Capture the cell that displays the provided text and extract its (X, Y) central coordinate. 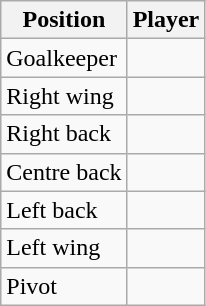
Right back (64, 134)
Pivot (64, 286)
Player (166, 20)
Position (64, 20)
Right wing (64, 96)
Left back (64, 210)
Left wing (64, 248)
Centre back (64, 172)
Goalkeeper (64, 58)
